Return [X, Y] of the center of cell containing provided text 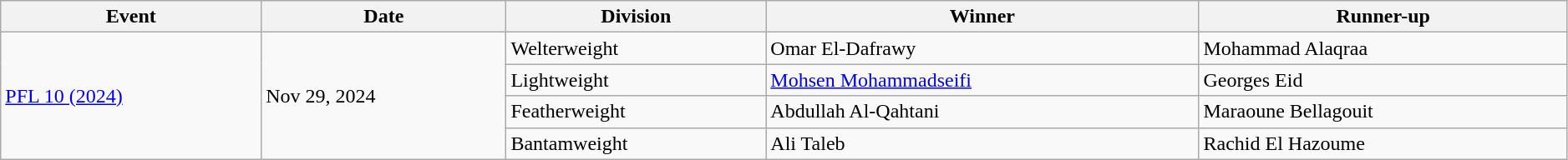
Division [637, 17]
PFL 10 (2024) [131, 96]
Featherweight [637, 112]
Georges Eid [1383, 80]
Rachid El Hazoume [1383, 143]
Winner [982, 17]
Nov 29, 2024 [384, 96]
Welterweight [637, 48]
Date [384, 17]
Abdullah Al-Qahtani [982, 112]
Event [131, 17]
Maraoune Bellagouit [1383, 112]
Ali Taleb [982, 143]
Runner-up [1383, 17]
Lightweight [637, 80]
Mohsen Mohammadseifi [982, 80]
Bantamweight [637, 143]
Omar El-Dafrawy [982, 48]
Mohammad Alaqraa [1383, 48]
